Detect which cell encompasses the target text, then output its [X, Y] center coordinate. 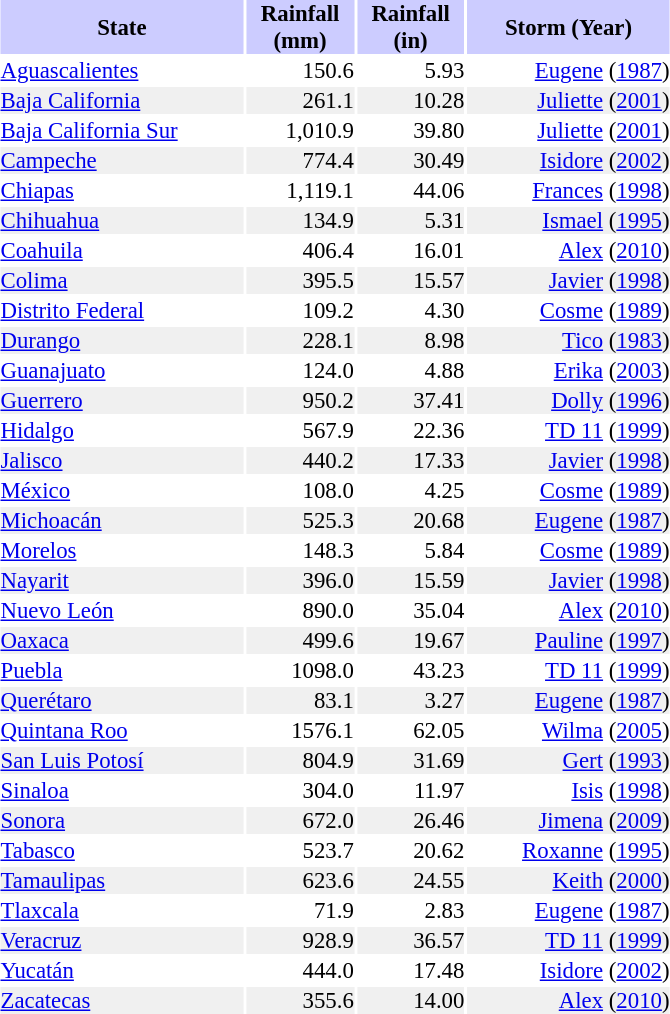
3.27 [411, 700]
525.3 [300, 520]
440.2 [300, 460]
24.55 [411, 880]
5.93 [411, 70]
928.9 [300, 940]
State [122, 27]
Yucatán [122, 970]
444.0 [300, 970]
567.9 [300, 430]
Jalisco [122, 460]
83.1 [300, 700]
Isis (1998) [568, 790]
Sonora [122, 820]
261.1 [300, 100]
395.5 [300, 280]
Gert (1993) [568, 760]
Morelos [122, 550]
62.05 [411, 730]
890.0 [300, 610]
71.9 [300, 910]
Veracruz [122, 940]
Nayarit [122, 580]
Nuevo León [122, 610]
396.0 [300, 580]
20.62 [411, 850]
774.4 [300, 160]
Rainfall(mm) [300, 27]
134.9 [300, 220]
148.3 [300, 550]
16.01 [411, 250]
Zacatecas [122, 1000]
5.84 [411, 550]
Dolly (1996) [568, 400]
20.68 [411, 520]
4.88 [411, 370]
Durango [122, 340]
15.57 [411, 280]
17.33 [411, 460]
1,119.1 [300, 190]
228.1 [300, 340]
108.0 [300, 490]
26.46 [411, 820]
1576.1 [300, 730]
Distrito Federal [122, 310]
11.97 [411, 790]
Sinaloa [122, 790]
Michoacán [122, 520]
304.0 [300, 790]
2.83 [411, 910]
109.2 [300, 310]
Wilma (2005) [568, 730]
35.04 [411, 610]
Aguascalientes [122, 70]
406.4 [300, 250]
Baja California [122, 100]
4.25 [411, 490]
Roxanne (1995) [568, 850]
19.67 [411, 640]
Campeche [122, 160]
30.49 [411, 160]
36.57 [411, 940]
43.23 [411, 670]
Chihuahua [122, 220]
Jimena (2009) [568, 820]
Storm (Year) [568, 27]
1,010.9 [300, 130]
Guerrero [122, 400]
Coahuila [122, 250]
44.06 [411, 190]
37.41 [411, 400]
124.0 [300, 370]
Puebla [122, 670]
Guanajuato [122, 370]
México [122, 490]
Quintana Roo [122, 730]
Hidalgo [122, 430]
672.0 [300, 820]
Tico (1983) [568, 340]
Ismael (1995) [568, 220]
950.2 [300, 400]
Querétaro [122, 700]
10.28 [411, 100]
Pauline (1997) [568, 640]
804.9 [300, 760]
Tlaxcala [122, 910]
1098.0 [300, 670]
Baja California Sur [122, 130]
Colima [122, 280]
Chiapas [122, 190]
Frances (1998) [568, 190]
5.31 [411, 220]
Tamaulipas [122, 880]
8.98 [411, 340]
31.69 [411, 760]
39.80 [411, 130]
Keith (2000) [568, 880]
150.6 [300, 70]
Erika (2003) [568, 370]
499.6 [300, 640]
Tabasco [122, 850]
623.6 [300, 880]
15.59 [411, 580]
355.6 [300, 1000]
4.30 [411, 310]
Rainfall(in) [411, 27]
14.00 [411, 1000]
22.36 [411, 430]
Oaxaca [122, 640]
San Luis Potosí [122, 760]
17.48 [411, 970]
523.7 [300, 850]
